Extract the (x, y) coordinate from the center of the cell holding the provided text.  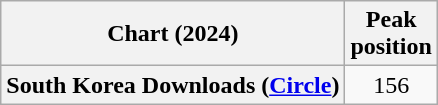
Chart (2024) (173, 34)
South Korea Downloads (Circle) (173, 85)
156 (391, 85)
Peakposition (391, 34)
